Return (X, Y) of the center of cell containing provided text 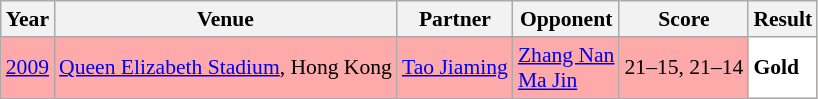
Score (684, 19)
Venue (226, 19)
21–15, 21–14 (684, 68)
Tao Jiaming (455, 68)
Queen Elizabeth Stadium, Hong Kong (226, 68)
Gold (782, 68)
Result (782, 19)
Year (28, 19)
Partner (455, 19)
2009 (28, 68)
Zhang Nan Ma Jin (566, 68)
Opponent (566, 19)
